Capture the cell that displays the provided text and extract its [X, Y] central coordinate. 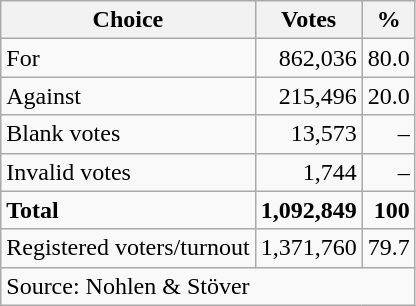
20.0 [388, 96]
1,371,760 [308, 248]
Registered voters/turnout [128, 248]
215,496 [308, 96]
80.0 [388, 58]
Invalid votes [128, 172]
13,573 [308, 134]
1,744 [308, 172]
Blank votes [128, 134]
Total [128, 210]
862,036 [308, 58]
For [128, 58]
Votes [308, 20]
79.7 [388, 248]
Against [128, 96]
1,092,849 [308, 210]
100 [388, 210]
% [388, 20]
Choice [128, 20]
Source: Nohlen & Stöver [208, 286]
